Return [X, Y] of the center of cell containing provided text 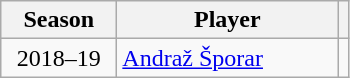
Player [228, 20]
Andraž Šporar [228, 58]
2018–19 [59, 58]
Season [59, 20]
